Capture the cell that displays the provided text and extract its [x, y] central coordinate. 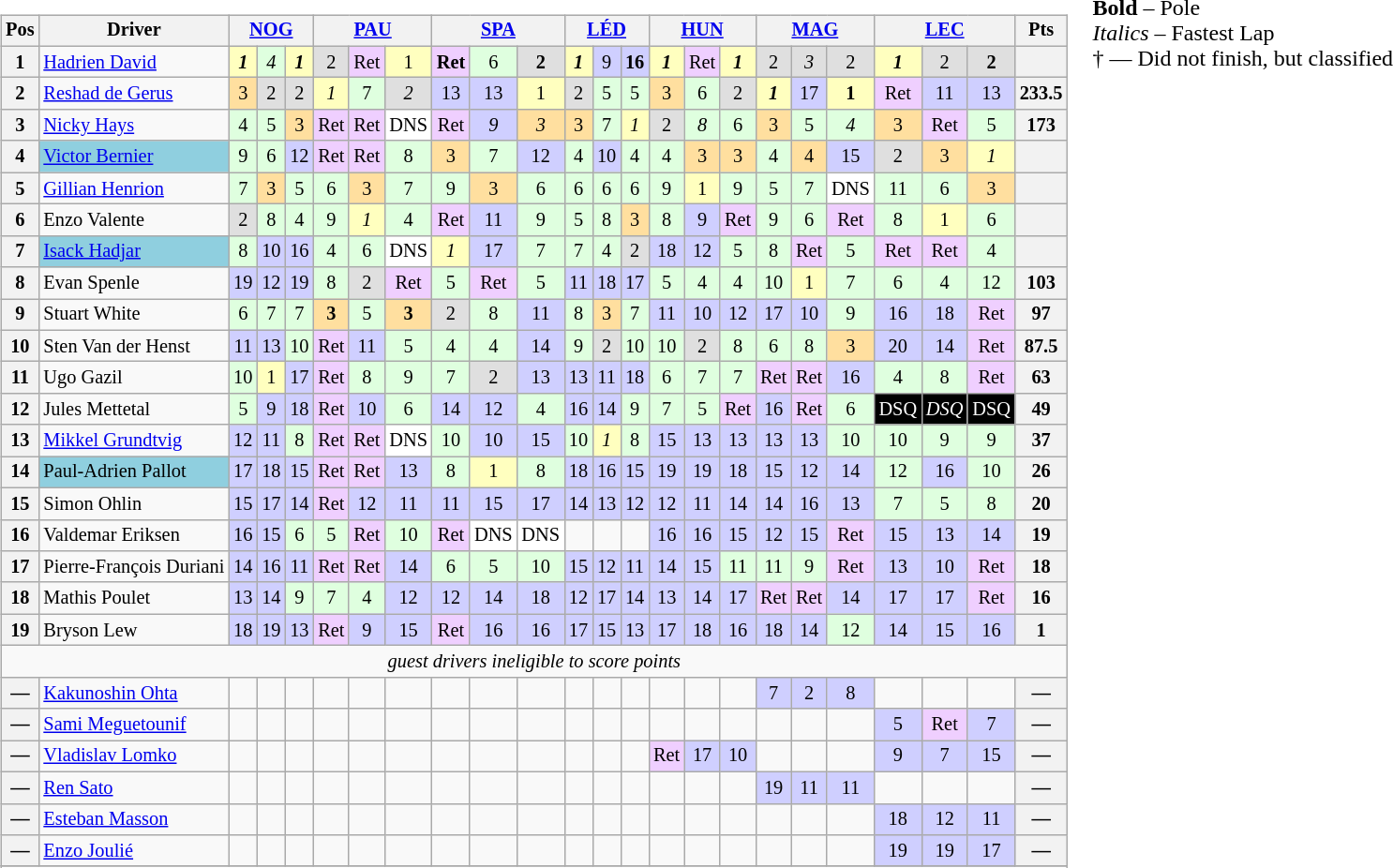
87.5 [1041, 346]
Sami Meguetounif [133, 725]
Vladislav Lomko [133, 756]
Ugo Gazil [133, 378]
Gillian Henrion [133, 188]
Victor Bernier [133, 157]
guest drivers ineligible to score points [534, 662]
Esteban Masson [133, 819]
Sten Van der Henst [133, 346]
Pierre-François Duriani [133, 567]
Valdemar Eriksen [133, 535]
Bryson Lew [133, 630]
Enzo Valente [133, 220]
Pos [20, 31]
233.5 [1041, 94]
Mikkel Grundtvig [133, 441]
173 [1041, 126]
Pts [1041, 31]
Nicky Hays [133, 126]
Ren Sato [133, 787]
LÉD [607, 31]
26 [1041, 472]
Hadrien David [133, 62]
Evan Spenle [133, 283]
MAG [815, 31]
63 [1041, 378]
97 [1041, 315]
103 [1041, 283]
Mathis Poulet [133, 598]
Stuart White [133, 315]
LEC [945, 31]
37 [1041, 441]
Driver [133, 31]
Paul-Adrien Pallot [133, 472]
49 [1041, 410]
Isack Hadjar [133, 251]
Simon Ohlin [133, 503]
SPA [499, 31]
NOG [271, 31]
HUN [702, 31]
Jules Mettetal [133, 410]
Kakunoshin Ohta [133, 693]
Reshad de Gerus [133, 94]
Enzo Joulié [133, 851]
PAU [372, 31]
